Detect which cell encompasses the target text, then output its [x, y] center coordinate. 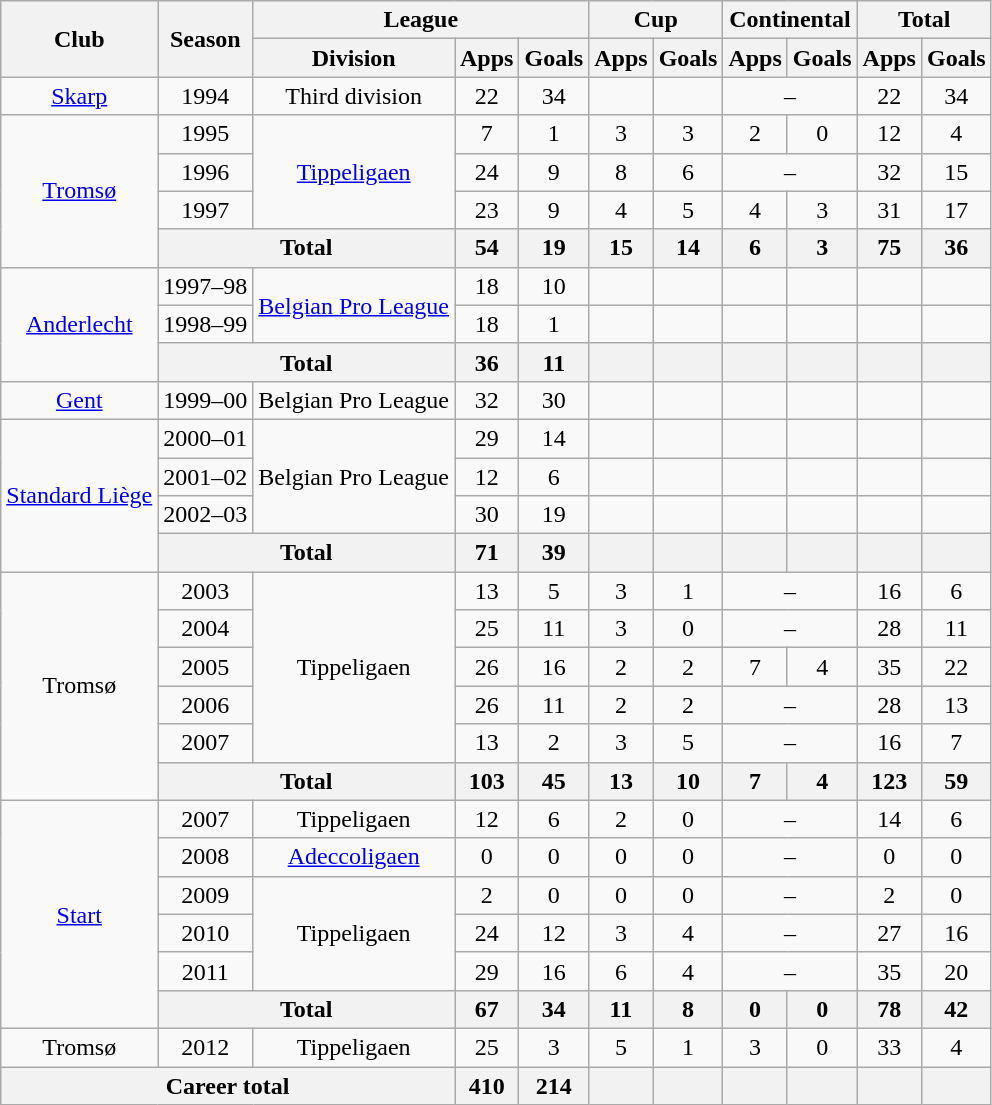
League [421, 20]
1997–98 [206, 286]
2009 [206, 895]
2004 [206, 629]
Career total [228, 1085]
27 [889, 933]
1996 [206, 172]
2012 [206, 1047]
67 [486, 1009]
2003 [206, 591]
23 [486, 210]
2008 [206, 857]
2006 [206, 705]
78 [889, 1009]
Gent [80, 400]
103 [486, 781]
59 [956, 781]
2011 [206, 971]
Division [354, 58]
2000–01 [206, 438]
1998–99 [206, 324]
45 [554, 781]
410 [486, 1085]
Start [80, 914]
2005 [206, 667]
214 [554, 1085]
1995 [206, 134]
Club [80, 39]
Season [206, 39]
Anderlecht [80, 324]
54 [486, 248]
1999–00 [206, 400]
2010 [206, 933]
17 [956, 210]
Cup [656, 20]
Skarp [80, 96]
Standard Liège [80, 495]
1994 [206, 96]
39 [554, 553]
20 [956, 971]
42 [956, 1009]
Adeccoligaen [354, 857]
75 [889, 248]
33 [889, 1047]
123 [889, 781]
1997 [206, 210]
2001–02 [206, 477]
2002–03 [206, 515]
31 [889, 210]
Third division [354, 96]
Continental [790, 20]
71 [486, 553]
